Capture the cell that displays the provided text and extract its [x, y] central coordinate. 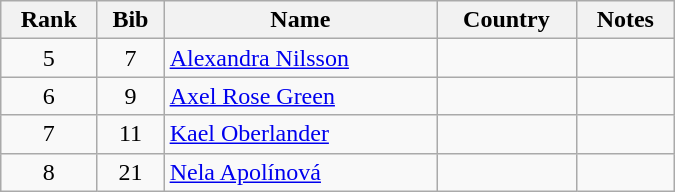
21 [130, 172]
Rank [49, 20]
Nela Apolínová [300, 172]
Kael Oberlander [300, 134]
Axel Rose Green [300, 96]
Alexandra Nilsson [300, 58]
8 [49, 172]
5 [49, 58]
9 [130, 96]
11 [130, 134]
Notes [625, 20]
6 [49, 96]
Name [300, 20]
Country [506, 20]
Bib [130, 20]
